Output the [x, y] coordinate of the center of the cell containing the given text.  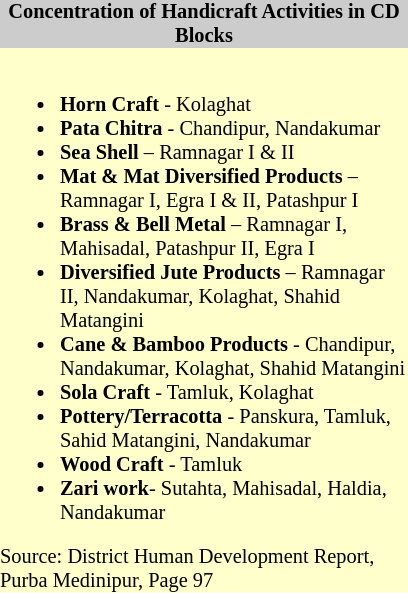
Concentration of Handicraft Activities in CD Blocks [204, 24]
